Detect which cell encompasses the target text, then output its (x, y) center coordinate. 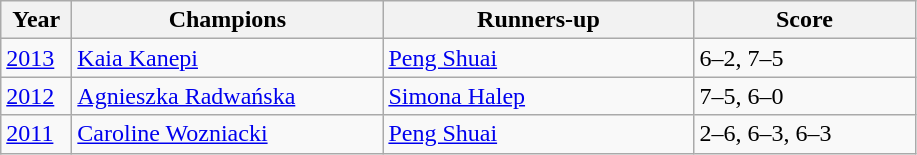
Score (804, 20)
Runners-up (538, 20)
2013 (36, 58)
6–2, 7–5 (804, 58)
Year (36, 20)
Kaia Kanepi (228, 58)
Agnieszka Radwańska (228, 96)
Simona Halep (538, 96)
Champions (228, 20)
7–5, 6–0 (804, 96)
2012 (36, 96)
Caroline Wozniacki (228, 134)
2011 (36, 134)
2–6, 6–3, 6–3 (804, 134)
